Detect which cell encompasses the target text, then output its [X, Y] center coordinate. 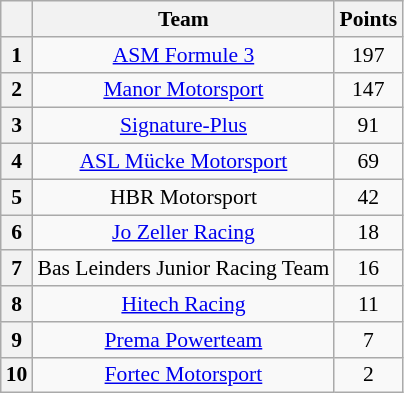
1 [17, 55]
Hitech Racing [183, 304]
11 [368, 304]
197 [368, 55]
5 [17, 197]
16 [368, 269]
HBR Motorsport [183, 197]
42 [368, 197]
6 [17, 233]
ASM Formule 3 [183, 55]
8 [17, 304]
Jo Zeller Racing [183, 233]
91 [368, 126]
Bas Leinders Junior Racing Team [183, 269]
69 [368, 162]
ASL Mücke Motorsport [183, 162]
3 [17, 126]
147 [368, 90]
Manor Motorsport [183, 90]
Team [183, 19]
Signature-Plus [183, 126]
10 [17, 375]
Prema Powerteam [183, 340]
Fortec Motorsport [183, 375]
4 [17, 162]
18 [368, 233]
Points [368, 19]
9 [17, 340]
